Identify which cell holds the provided text, then report its [X, Y] central coordinate. 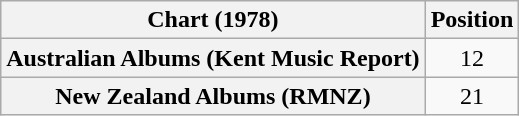
Australian Albums (Kent Music Report) [213, 58]
New Zealand Albums (RMNZ) [213, 96]
12 [472, 58]
21 [472, 96]
Position [472, 20]
Chart (1978) [213, 20]
